Pinpoint the cell where the given text exists, returning its [X, Y] midpoint coordinate. 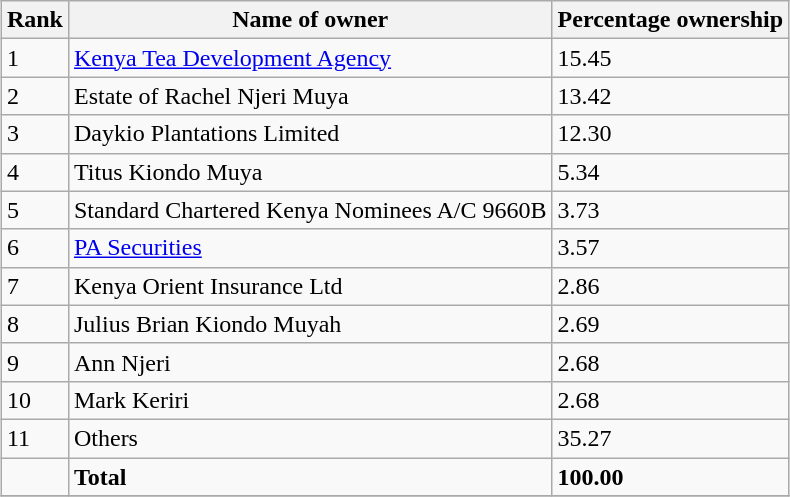
Ann Njeri [310, 362]
4 [34, 172]
13.42 [670, 96]
35.27 [670, 438]
12.30 [670, 134]
8 [34, 324]
2 [34, 96]
Estate of Rachel Njeri Muya [310, 96]
Name of owner [310, 20]
Others [310, 438]
11 [34, 438]
2.86 [670, 286]
Julius Brian Kiondo Muyah [310, 324]
9 [34, 362]
Rank [34, 20]
1 [34, 58]
2.69 [670, 324]
PA Securities [310, 248]
100.00 [670, 477]
10 [34, 400]
3.57 [670, 248]
5 [34, 210]
Kenya Tea Development Agency [310, 58]
6 [34, 248]
Kenya Orient Insurance Ltd [310, 286]
3.73 [670, 210]
Percentage ownership [670, 20]
7 [34, 286]
Daykio Plantations Limited [310, 134]
Mark Keriri [310, 400]
Standard Chartered Kenya Nominees A/C 9660B [310, 210]
15.45 [670, 58]
3 [34, 134]
Titus Kiondo Muya [310, 172]
5.34 [670, 172]
Total [310, 477]
